Search for the cell housing the specified text and yield its [X, Y] center coordinate. 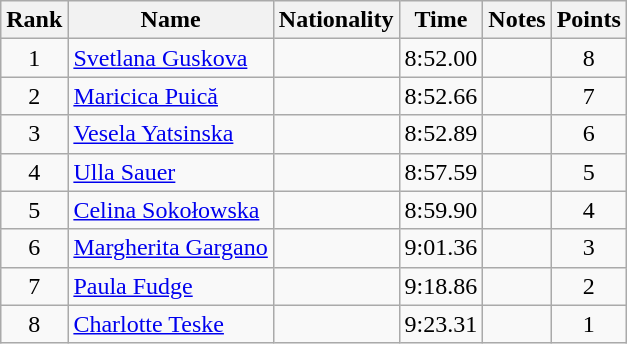
Notes [517, 20]
8:52.89 [441, 134]
Maricica Puică [170, 96]
8:52.00 [441, 58]
9:18.86 [441, 286]
8:57.59 [441, 172]
Ulla Sauer [170, 172]
9:23.31 [441, 324]
Time [441, 20]
8:52.66 [441, 96]
Margherita Gargano [170, 248]
Vesela Yatsinska [170, 134]
Rank [34, 20]
Points [588, 20]
Paula Fudge [170, 286]
Name [170, 20]
8:59.90 [441, 210]
Svetlana Guskova [170, 58]
Nationality [336, 20]
9:01.36 [441, 248]
Charlotte Teske [170, 324]
Celina Sokołowska [170, 210]
